Identify which cell holds the provided text, then report its (X, Y) central coordinate. 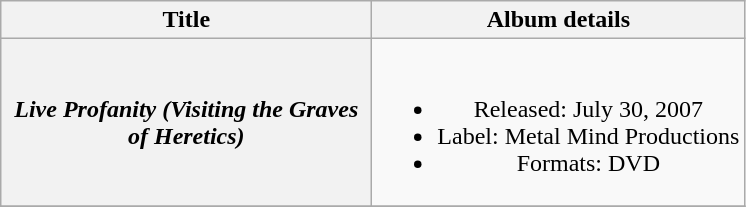
Title (186, 20)
Live Profanity (Visiting the Graves of Heretics) (186, 122)
Album details (558, 20)
Released: July 30, 2007Label: Metal Mind ProductionsFormats: DVD (558, 122)
